Capture the cell that displays the provided text and extract its (x, y) central coordinate. 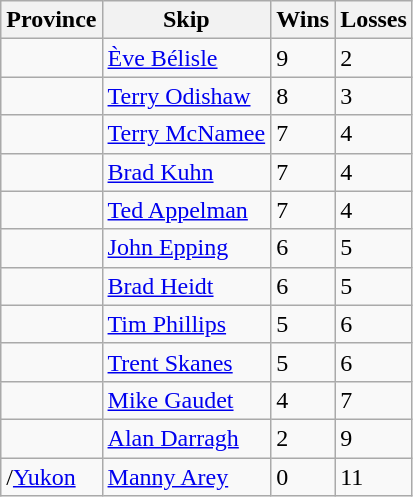
Skip (186, 20)
Tim Phillips (186, 324)
/Yukon (52, 477)
Brad Heidt (186, 286)
Ted Appelman (186, 210)
Wins (303, 20)
Trent Skanes (186, 362)
Terry Odishaw (186, 96)
John Epping (186, 248)
Ève Bélisle (186, 58)
8 (303, 96)
11 (374, 477)
Terry McNamee (186, 134)
0 (303, 477)
Mike Gaudet (186, 400)
Alan Darragh (186, 438)
3 (374, 96)
Province (52, 20)
Brad Kuhn (186, 172)
Losses (374, 20)
Manny Arey (186, 477)
